Detect which cell encompasses the target text, then output its [X, Y] center coordinate. 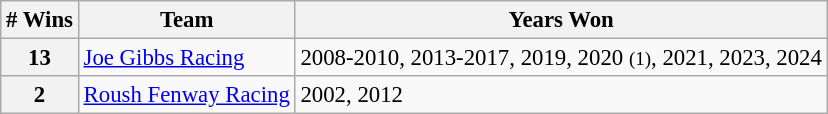
# Wins [40, 20]
13 [40, 58]
2008-2010, 2013-2017, 2019, 2020 (1), 2021, 2023, 2024 [561, 58]
Joe Gibbs Racing [186, 58]
2 [40, 95]
Years Won [561, 20]
Team [186, 20]
2002, 2012 [561, 95]
Roush Fenway Racing [186, 95]
